Find where the given text appears and provide that cell's center as (x, y) coordinate. 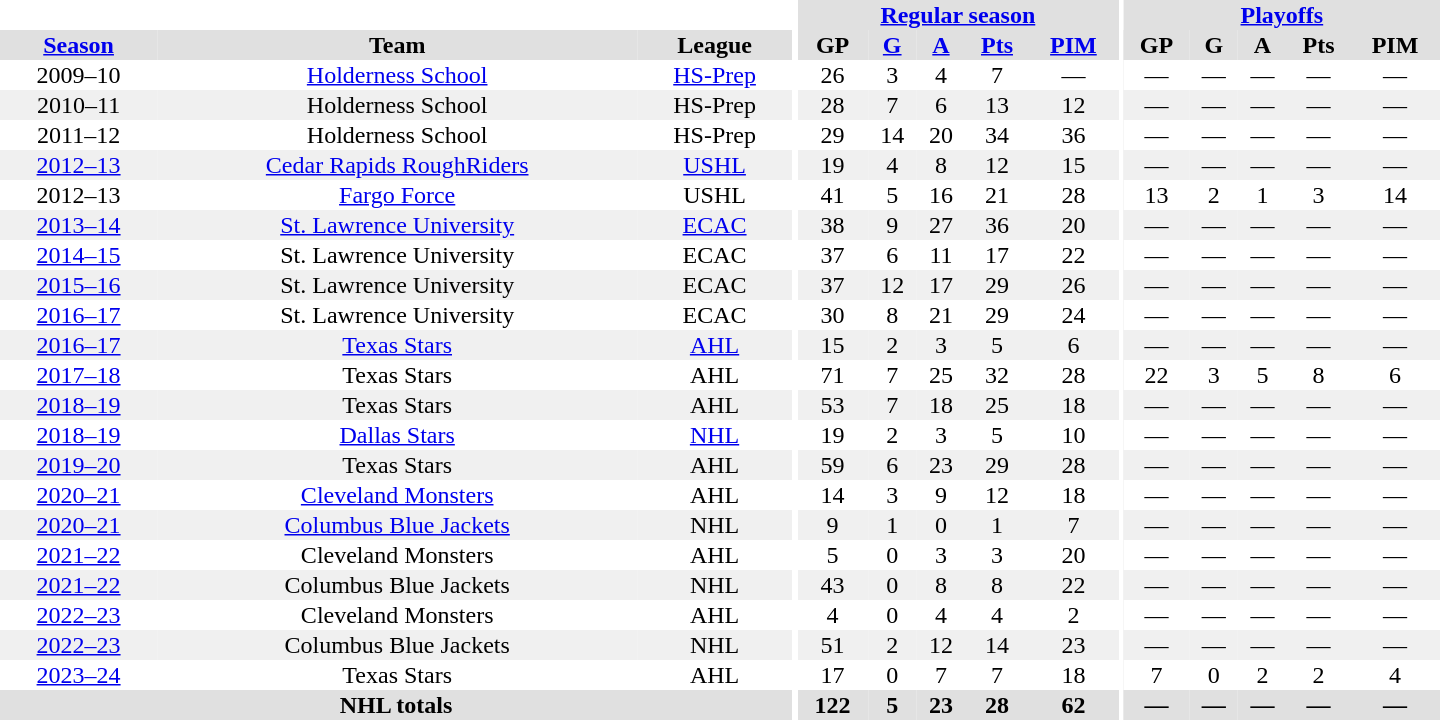
30 (832, 315)
11 (942, 255)
Team (397, 45)
2011–12 (78, 135)
Regular season (958, 15)
League (714, 45)
27 (942, 225)
2019–20 (78, 465)
59 (832, 465)
Dallas Stars (397, 435)
Cedar Rapids RoughRiders (397, 165)
2015–16 (78, 285)
51 (832, 645)
Playoffs (1282, 15)
2023–24 (78, 675)
41 (832, 195)
2009–10 (78, 75)
71 (832, 375)
NHL totals (396, 705)
34 (996, 135)
16 (942, 195)
43 (832, 585)
Fargo Force (397, 195)
2014–15 (78, 255)
32 (996, 375)
24 (1074, 315)
2013–14 (78, 225)
Season (78, 45)
38 (832, 225)
10 (1074, 435)
2017–18 (78, 375)
53 (832, 405)
122 (832, 705)
62 (1074, 705)
2010–11 (78, 105)
